Identify which cell holds the provided text, then report its [X, Y] central coordinate. 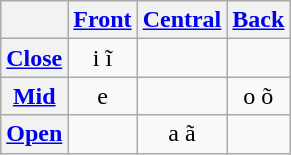
o õ [258, 96]
Back [258, 20]
Close [34, 58]
e [102, 96]
Open [34, 134]
a ã [182, 134]
Mid [34, 96]
i ĩ [102, 58]
Front [102, 20]
Central [182, 20]
